Return the (X, Y) coordinate for the center point of the cell that contains the specified text.  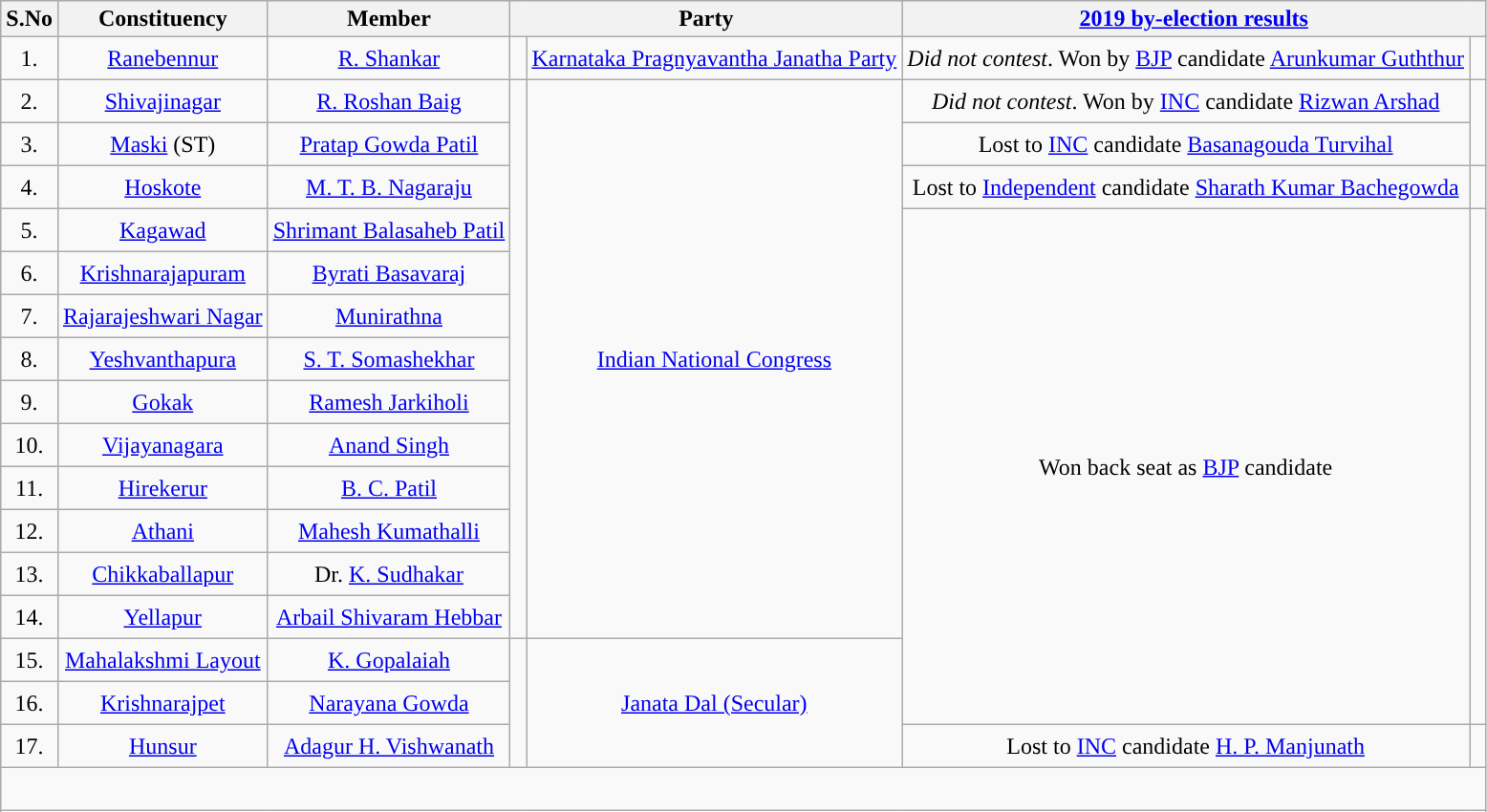
Lost to Independent candidate Sharath Kumar Bachegowda (1186, 187)
Athani (162, 531)
9. (30, 403)
Lost to INC candidate H. P. Manjunath (1186, 747)
Party (706, 19)
5. (30, 231)
3. (30, 145)
Byrati Basavaraj (389, 273)
Won back seat as BJP candidate (1186, 467)
12. (30, 531)
Pratap Gowda Patil (389, 145)
Rajarajeshwari Nagar (162, 317)
R. Roshan Baig (389, 101)
Maski (ST) (162, 145)
Member (389, 19)
Hirekerur (162, 489)
S.No (30, 19)
Hunsur (162, 747)
Adagur H. Vishwanath (389, 747)
Kagawad (162, 231)
Arbail Shivaram Hebbar (389, 617)
4. (30, 187)
14. (30, 617)
17. (30, 747)
Mahalakshmi Layout (162, 661)
R. Shankar (389, 59)
Ranebennur (162, 59)
2. (30, 101)
Yeshvanthapura (162, 359)
2019 by-election results (1195, 19)
Karnataka Pragnyavantha Janatha Party (715, 59)
Anand Singh (389, 445)
10. (30, 445)
Dr. K. Sudhakar (389, 575)
M. T. B. Nagaraju (389, 187)
Constituency (162, 19)
Lost to INC candidate Basanagouda Turvihal (1186, 145)
B. C. Patil (389, 489)
8. (30, 359)
Vijayanagara (162, 445)
S. T. Somashekhar (389, 359)
16. (30, 703)
Did not contest. Won by BJP candidate Arunkumar Guththur (1186, 59)
7. (30, 317)
Narayana Gowda (389, 703)
Munirathna (389, 317)
11. (30, 489)
K. Gopalaiah (389, 661)
15. (30, 661)
Shivajinagar (162, 101)
Ramesh Jarkiholi (389, 403)
Krishnarajpet (162, 703)
6. (30, 273)
Chikkaballapur (162, 575)
Did not contest. Won by INC candidate Rizwan Arshad (1186, 101)
Krishnarajapuram (162, 273)
Janata Dal (Secular) (715, 703)
13. (30, 575)
Shrimant Balasaheb Patil (389, 231)
Gokak (162, 403)
Yellapur (162, 617)
1. (30, 59)
Mahesh Kumathalli (389, 531)
Indian National Congress (715, 359)
Hoskote (162, 187)
